Extract the [x, y] coordinate from the center of the cell holding the provided text.  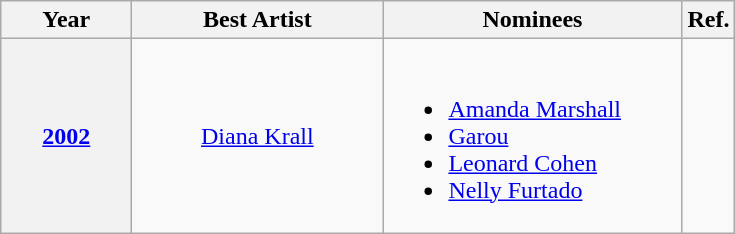
2002 [66, 136]
Ref. [708, 20]
Nominees [532, 20]
Amanda MarshallGarouLeonard CohenNelly Furtado [532, 136]
Year [66, 20]
Diana Krall [258, 136]
Best Artist [258, 20]
